Locate the cell with the specified text and output its [x, y] center coordinate. 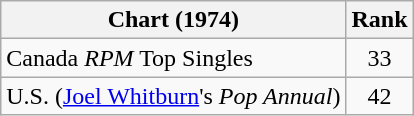
33 [380, 58]
Rank [380, 20]
U.S. (Joel Whitburn's Pop Annual) [174, 96]
Canada RPM Top Singles [174, 58]
Chart (1974) [174, 20]
42 [380, 96]
